Search for the cell housing the specified text and yield its (x, y) center coordinate. 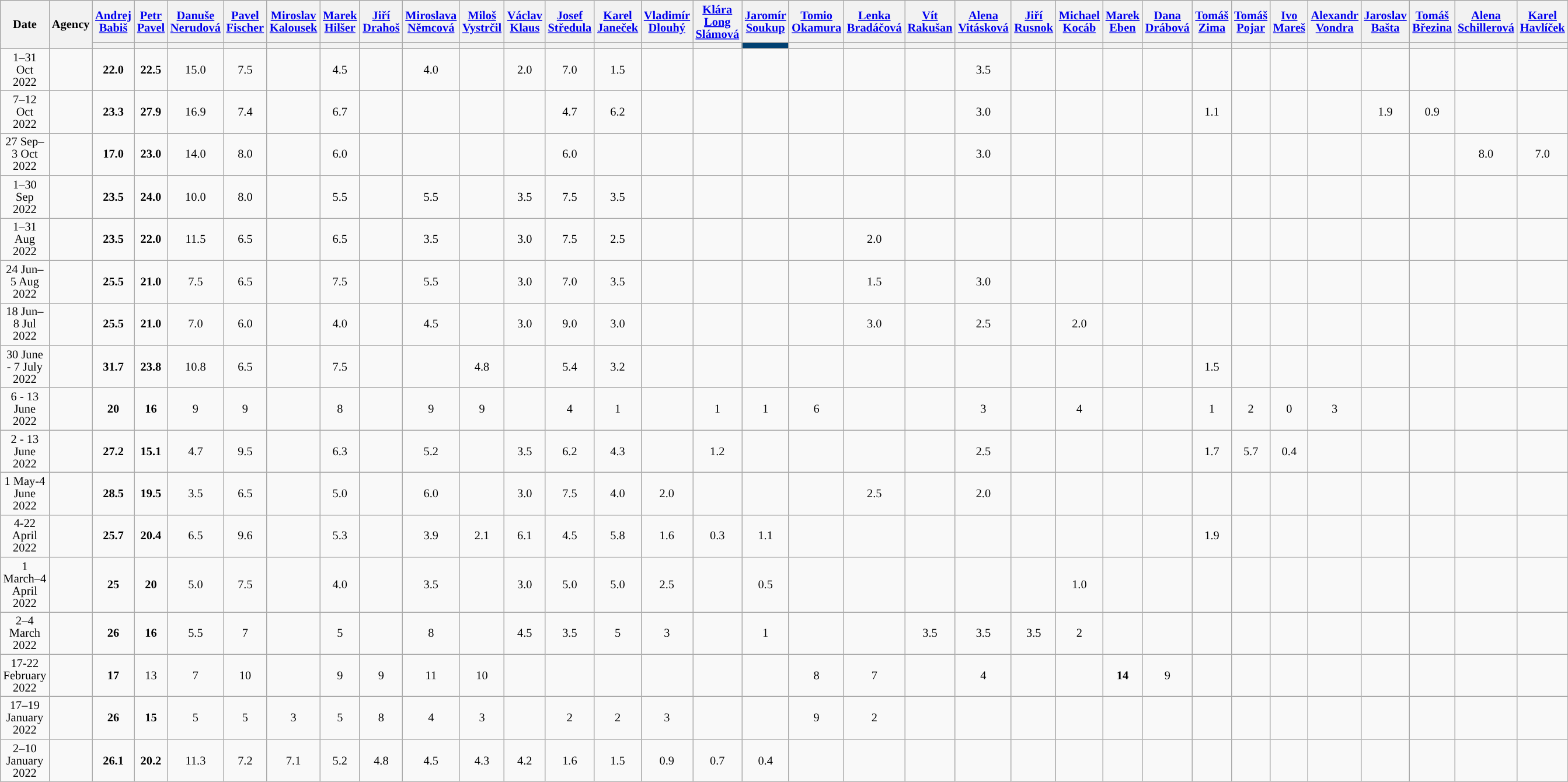
7.4 (245, 112)
1 March–4 April 2022 (25, 585)
27 Sep–3 Oct 2022 (25, 154)
Karel Havlíček (1542, 21)
Alena Vitásková (983, 21)
Miroslava Němcová (431, 21)
17-22 February 2022 (25, 676)
28.5 (113, 494)
Vladimír Dlouhý (667, 21)
Klára Long Slámová (717, 21)
20.2 (151, 760)
5.8 (618, 536)
Ivo Mareš (1289, 21)
Karel Janeček (618, 21)
Agency (71, 24)
15.1 (151, 452)
6.7 (340, 112)
11.5 (196, 239)
6 (816, 409)
5.7 (1250, 452)
19.5 (151, 494)
6.1 (525, 536)
Josef Středula (570, 21)
9.6 (245, 536)
Vít Rakušan (931, 21)
Petr Pavel (151, 21)
24 Jun–5 Aug 2022 (25, 281)
1–31 Aug 2022 (25, 239)
4.2 (525, 760)
15 (151, 718)
24.0 (151, 197)
23.0 (151, 154)
0.5 (765, 585)
5.4 (570, 366)
2–10 January 2022 (25, 760)
3.9 (431, 536)
Jaroslav Bašta (1386, 21)
Marek Hilšer (340, 21)
2–4 March 2022 (25, 633)
Pavel Fischer (245, 21)
Marek Eben (1123, 21)
11 (431, 676)
Jiří Drahoš (381, 21)
27.2 (113, 452)
25.7 (113, 536)
Lenka Bradáčová (874, 21)
0 (1289, 409)
9.5 (245, 452)
Miroslav Kalousek (293, 21)
7–12 Oct 2022 (25, 112)
20.4 (151, 536)
Tomio Okamura (816, 21)
10.8 (196, 366)
25 (113, 585)
1–30 Sep 2022 (25, 197)
Date (25, 24)
7.1 (293, 760)
16.9 (196, 112)
30 June - 7 July 2022 (25, 366)
1–31 Oct 2022 (25, 70)
Alena Schillerová (1486, 21)
1.7 (1212, 452)
Václav Klaus (525, 21)
10.0 (196, 197)
18 Jun–8 Jul 2022 (25, 324)
11.3 (196, 760)
Jaromír Soukup (765, 21)
Dana Drábová (1168, 21)
1.0 (1079, 585)
14.0 (196, 154)
31.7 (113, 366)
22.5 (151, 70)
Danuše Nerudová (196, 21)
15.0 (196, 70)
Jiří Rusnok (1033, 21)
0.7 (717, 760)
1 May-4 June 2022 (25, 494)
Miloš Vystrčil (482, 21)
Andrej Babiš (113, 21)
3.2 (618, 366)
Tomáš Pojar (1250, 21)
0.3 (717, 536)
4-22 April 2022 (25, 536)
9.0 (570, 324)
17–19 January 2022 (25, 718)
2 - 13 June 2022 (25, 452)
Tomáš Březina (1433, 21)
6 - 13 June 2022 (25, 409)
13 (151, 676)
2.1 (482, 536)
Alexandr Vondra (1334, 21)
17.0 (113, 154)
26.1 (113, 760)
23.8 (151, 366)
17 (113, 676)
23.3 (113, 112)
6.3 (340, 452)
27.9 (151, 112)
7.2 (245, 760)
14 (1123, 676)
Michael Kocáb (1079, 21)
5.3 (340, 536)
Tomáš Zima (1212, 21)
1.2 (717, 452)
